Pinpoint the cell where the given text exists, returning its (x, y) midpoint coordinate. 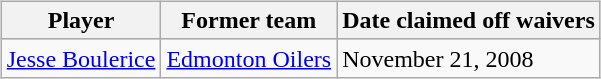
Former team (249, 20)
Edmonton Oilers (249, 58)
Player (81, 20)
November 21, 2008 (469, 58)
Jesse Boulerice (81, 58)
Date claimed off waivers (469, 20)
